Search for the cell housing the specified text and yield its [x, y] center coordinate. 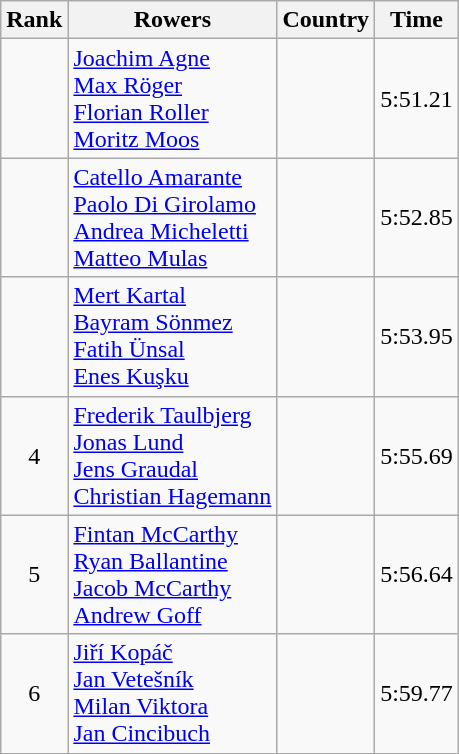
5:55.69 [417, 456]
5:53.95 [417, 336]
Country [326, 20]
Rowers [172, 20]
5:52.85 [417, 218]
Catello AmarantePaolo Di GirolamoAndrea MichelettiMatteo Mulas [172, 218]
Frederik TaulbjergJonas LundJens GraudalChristian Hagemann [172, 456]
5 [34, 574]
Mert KartalBayram SönmezFatih ÜnsalEnes Kuşku [172, 336]
Fintan McCarthyRyan BallantineJacob McCarthyAndrew Goff [172, 574]
5:59.77 [417, 694]
Rank [34, 20]
Joachim AgneMax RögerFlorian RollerMoritz Moos [172, 98]
Jiří KopáčJan VetešníkMilan ViktoraJan Cincibuch [172, 694]
5:51.21 [417, 98]
5:56.64 [417, 574]
Time [417, 20]
4 [34, 456]
6 [34, 694]
